Capture the cell that displays the provided text and extract its [X, Y] central coordinate. 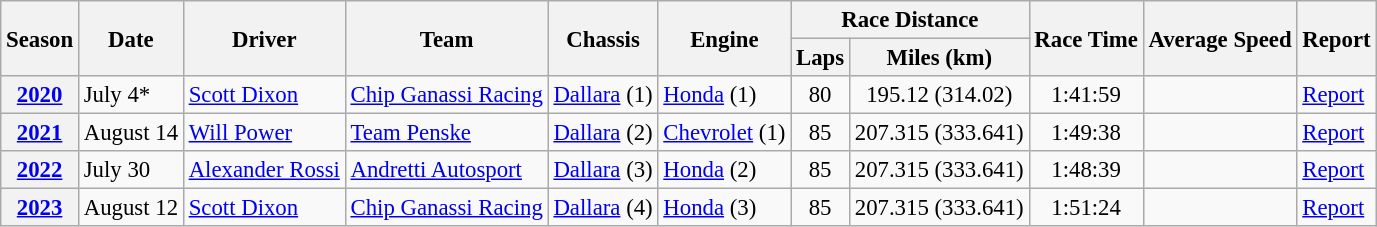
Race Time [1086, 38]
80 [820, 95]
Honda (2) [724, 170]
Team Penske [446, 133]
1:51:24 [1086, 208]
August 14 [130, 133]
Season [40, 38]
195.12 (314.02) [939, 95]
Driver [264, 38]
1:48:39 [1086, 170]
Honda (1) [724, 95]
Alexander Rossi [264, 170]
Date [130, 38]
Dallara (4) [603, 208]
July 30 [130, 170]
Team [446, 38]
August 12 [130, 208]
Andretti Autosport [446, 170]
Chassis [603, 38]
Average Speed [1220, 38]
2021 [40, 133]
2022 [40, 170]
1:41:59 [1086, 95]
Honda (3) [724, 208]
Dallara (3) [603, 170]
Will Power [264, 133]
2023 [40, 208]
Chevrolet (1) [724, 133]
Engine [724, 38]
Dallara (2) [603, 133]
Laps [820, 58]
Dallara (1) [603, 95]
July 4* [130, 95]
2020 [40, 95]
1:49:38 [1086, 133]
Race Distance [910, 20]
Miles (km) [939, 58]
